Capture the cell that displays the provided text and extract its [x, y] central coordinate. 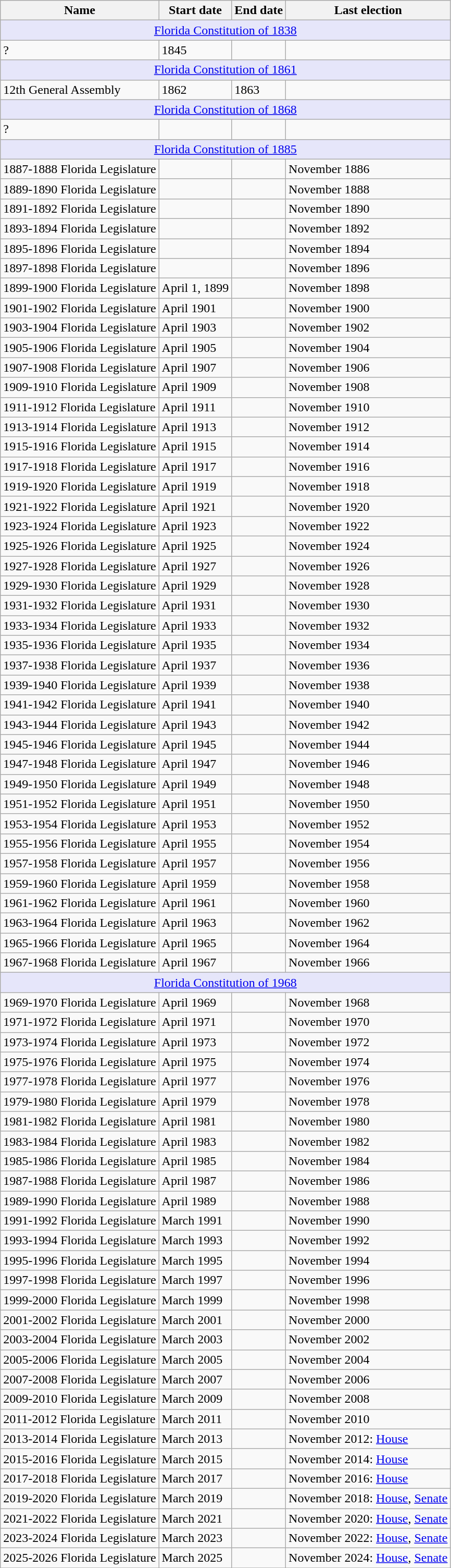
April 1963 [195, 923]
1981-1982 Florida Legislature [80, 1121]
November 2012: House [368, 1439]
April 1925 [195, 546]
1899-1900 Florida Legislature [80, 288]
November 1894 [368, 249]
1937-1938 Florida Legislature [80, 665]
2011-2012 Florida Legislature [80, 1419]
November 1896 [368, 268]
November 1886 [368, 169]
November 1940 [368, 705]
April 1985 [195, 1161]
Florida Constitution of 1868 [226, 109]
1863 [259, 90]
1999-2000 Florida Legislature [80, 1300]
April 1969 [195, 1002]
1915-1916 Florida Legislature [80, 447]
November 1946 [368, 764]
1941-1942 Florida Legislature [80, 705]
November 1902 [368, 328]
Florida Constitution of 1885 [226, 149]
April 1943 [195, 725]
March 2003 [195, 1340]
November 2018: House, Senate [368, 1498]
1887-1888 Florida Legislature [80, 169]
November 2016: House [368, 1478]
April 1917 [195, 467]
November 1962 [368, 923]
November 1890 [368, 209]
April 1933 [195, 626]
1895-1896 Florida Legislature [80, 249]
1953-1954 Florida Legislature [80, 824]
November 1960 [368, 903]
November 1908 [368, 387]
1991-1992 Florida Legislature [80, 1221]
1862 [195, 90]
1967-1968 Florida Legislature [80, 963]
April 1935 [195, 645]
April 1919 [195, 486]
2023-2024 Florida Legislature [80, 1538]
1935-1936 Florida Legislature [80, 645]
November 1928 [368, 586]
April 1915 [195, 447]
April 1945 [195, 744]
April 1951 [195, 804]
March 2017 [195, 1478]
1921-1922 Florida Legislature [80, 506]
November 1970 [368, 1022]
1959-1960 Florida Legislature [80, 884]
2009-2010 Florida Legislature [80, 1399]
November 1922 [368, 526]
1905-1906 Florida Legislature [80, 348]
1995-1996 Florida Legislature [80, 1260]
November 1912 [368, 427]
November 2010 [368, 1419]
1891-1892 Florida Legislature [80, 209]
November 1888 [368, 189]
1901-1902 Florida Legislature [80, 308]
March 2011 [195, 1419]
2017-2018 Florida Legislature [80, 1478]
12th General Assembly [80, 90]
2015-2016 Florida Legislature [80, 1459]
1993-1994 Florida Legislature [80, 1241]
1889-1890 Florida Legislature [80, 189]
1897-1898 Florida Legislature [80, 268]
1907-1908 Florida Legislature [80, 367]
November 2020: House, Senate [368, 1518]
November 2006 [368, 1379]
November 2008 [368, 1399]
April 1947 [195, 764]
November 2014: House [368, 1459]
November 1900 [368, 308]
November 1906 [368, 367]
1945-1946 Florida Legislature [80, 744]
2001-2002 Florida Legislature [80, 1320]
April 1909 [195, 387]
1913-1914 Florida Legislature [80, 427]
April 1949 [195, 784]
Name [80, 10]
November 1982 [368, 1141]
1985-1986 Florida Legislature [80, 1161]
April 1967 [195, 963]
1961-1962 Florida Legislature [80, 903]
April 1987 [195, 1181]
Florida Constitution of 1838 [226, 30]
November 1926 [368, 566]
April 1907 [195, 367]
November 1968 [368, 1002]
April 1901 [195, 308]
November 1938 [368, 685]
1955-1956 Florida Legislature [80, 843]
April 1975 [195, 1062]
1965-1966 Florida Legislature [80, 943]
March 2021 [195, 1518]
March 2025 [195, 1558]
November 2002 [368, 1340]
1997-1998 Florida Legislature [80, 1280]
November 1954 [368, 843]
Start date [195, 10]
November 1958 [368, 884]
March 1997 [195, 1280]
November 1964 [368, 943]
November 1988 [368, 1200]
November 1980 [368, 1121]
April 1937 [195, 665]
November 1994 [368, 1260]
1971-1972 Florida Legislature [80, 1022]
1947-1948 Florida Legislature [80, 764]
End date [259, 10]
1933-1934 Florida Legislature [80, 626]
2021-2022 Florida Legislature [80, 1518]
March 2023 [195, 1538]
April 1929 [195, 586]
2003-2004 Florida Legislature [80, 1340]
April 1953 [195, 824]
November 1942 [368, 725]
March 2019 [195, 1498]
2007-2008 Florida Legislature [80, 1379]
November 1934 [368, 645]
April 1911 [195, 407]
1893-1894 Florida Legislature [80, 228]
November 1914 [368, 447]
April 1905 [195, 348]
November 2004 [368, 1359]
November 1996 [368, 1280]
April 1955 [195, 843]
1903-1904 Florida Legislature [80, 328]
November 1978 [368, 1101]
1927-1928 Florida Legislature [80, 566]
November 1936 [368, 665]
November 1892 [368, 228]
April 1957 [195, 863]
March 2001 [195, 1320]
November 1932 [368, 626]
November 1924 [368, 546]
November 1972 [368, 1042]
1929-1930 Florida Legislature [80, 586]
1969-1970 Florida Legislature [80, 1002]
November 2000 [368, 1320]
April 1923 [195, 526]
November 1984 [368, 1161]
April 1921 [195, 506]
November 1950 [368, 804]
2019-2020 Florida Legislature [80, 1498]
November 1898 [368, 288]
1949-1950 Florida Legislature [80, 784]
1845 [195, 50]
November 1992 [368, 1241]
November 1944 [368, 744]
1983-1984 Florida Legislature [80, 1141]
March 2015 [195, 1459]
November 1990 [368, 1221]
November 1956 [368, 863]
1975-1976 Florida Legislature [80, 1062]
April 1983 [195, 1141]
April 1927 [195, 566]
April 1959 [195, 884]
March 2005 [195, 1359]
1989-1990 Florida Legislature [80, 1200]
Last election [368, 10]
March 2007 [195, 1379]
November 1910 [368, 407]
March 2009 [195, 1399]
April 1931 [195, 606]
April 1, 1899 [195, 288]
March 1995 [195, 1260]
November 1920 [368, 506]
April 1939 [195, 685]
November 2024: House, Senate [368, 1558]
1911-1912 Florida Legislature [80, 407]
November 1966 [368, 963]
1963-1964 Florida Legislature [80, 923]
2005-2006 Florida Legislature [80, 1359]
April 1965 [195, 943]
1925-1926 Florida Legislature [80, 546]
1931-1932 Florida Legislature [80, 606]
1943-1944 Florida Legislature [80, 725]
April 1941 [195, 705]
November 1930 [368, 606]
1939-1940 Florida Legislature [80, 685]
November 1986 [368, 1181]
November 2022: House, Senate [368, 1538]
November 1998 [368, 1300]
March 1991 [195, 1221]
April 1971 [195, 1022]
April 1977 [195, 1082]
1979-1980 Florida Legislature [80, 1101]
November 1948 [368, 784]
November 1916 [368, 467]
November 1904 [368, 348]
1917-1918 Florida Legislature [80, 467]
Florida Constitution of 1861 [226, 70]
1919-1920 Florida Legislature [80, 486]
November 1952 [368, 824]
April 1961 [195, 903]
April 1973 [195, 1042]
April 1903 [195, 328]
April 1981 [195, 1121]
Florida Constitution of 1968 [226, 983]
November 1918 [368, 486]
March 1999 [195, 1300]
2025-2026 Florida Legislature [80, 1558]
1957-1958 Florida Legislature [80, 863]
2013-2014 Florida Legislature [80, 1439]
1923-1924 Florida Legislature [80, 526]
March 1993 [195, 1241]
1973-1974 Florida Legislature [80, 1042]
1977-1978 Florida Legislature [80, 1082]
April 1989 [195, 1200]
April 1913 [195, 427]
November 1976 [368, 1082]
April 1979 [195, 1101]
March 2013 [195, 1439]
November 1974 [368, 1062]
1951-1952 Florida Legislature [80, 804]
1909-1910 Florida Legislature [80, 387]
1987-1988 Florida Legislature [80, 1181]
